Extract the (x, y) coordinate from the center of the cell holding the provided text.  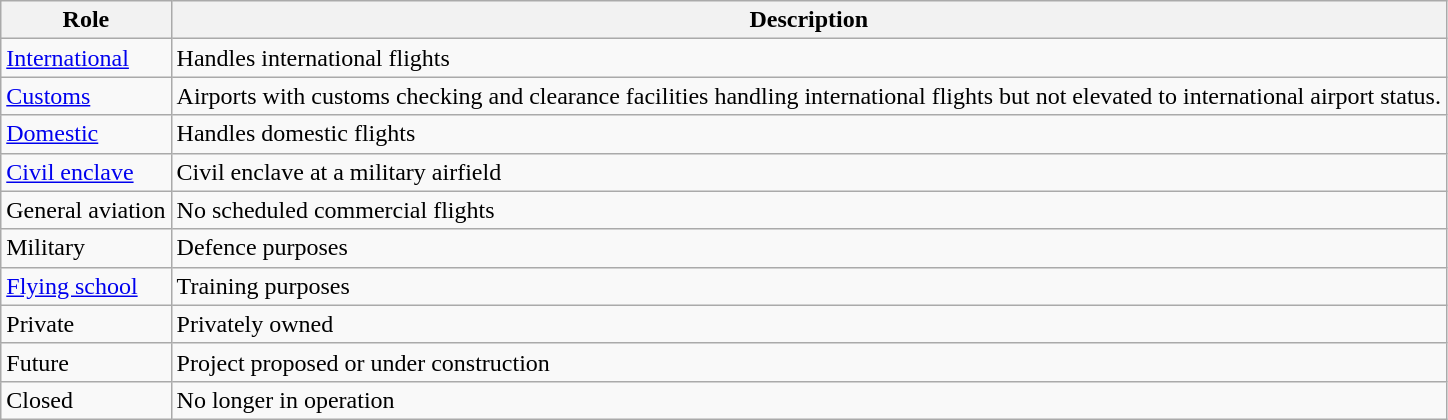
Private (86, 324)
Future (86, 362)
Closed (86, 400)
No scheduled commercial flights (808, 210)
General aviation (86, 210)
Domestic (86, 134)
International (86, 58)
Handles international flights (808, 58)
Project proposed or under construction (808, 362)
Flying school (86, 286)
Role (86, 20)
Handles domestic flights (808, 134)
No longer in operation (808, 400)
Training purposes (808, 286)
Customs (86, 96)
Privately owned (808, 324)
Civil enclave (86, 172)
Defence purposes (808, 248)
Description (808, 20)
Military (86, 248)
Civil enclave at a military airfield (808, 172)
Airports with customs checking and clearance facilities handling international flights but not elevated to international airport status. (808, 96)
